Extract the (X, Y) coordinate from the center of the cell holding the provided text.  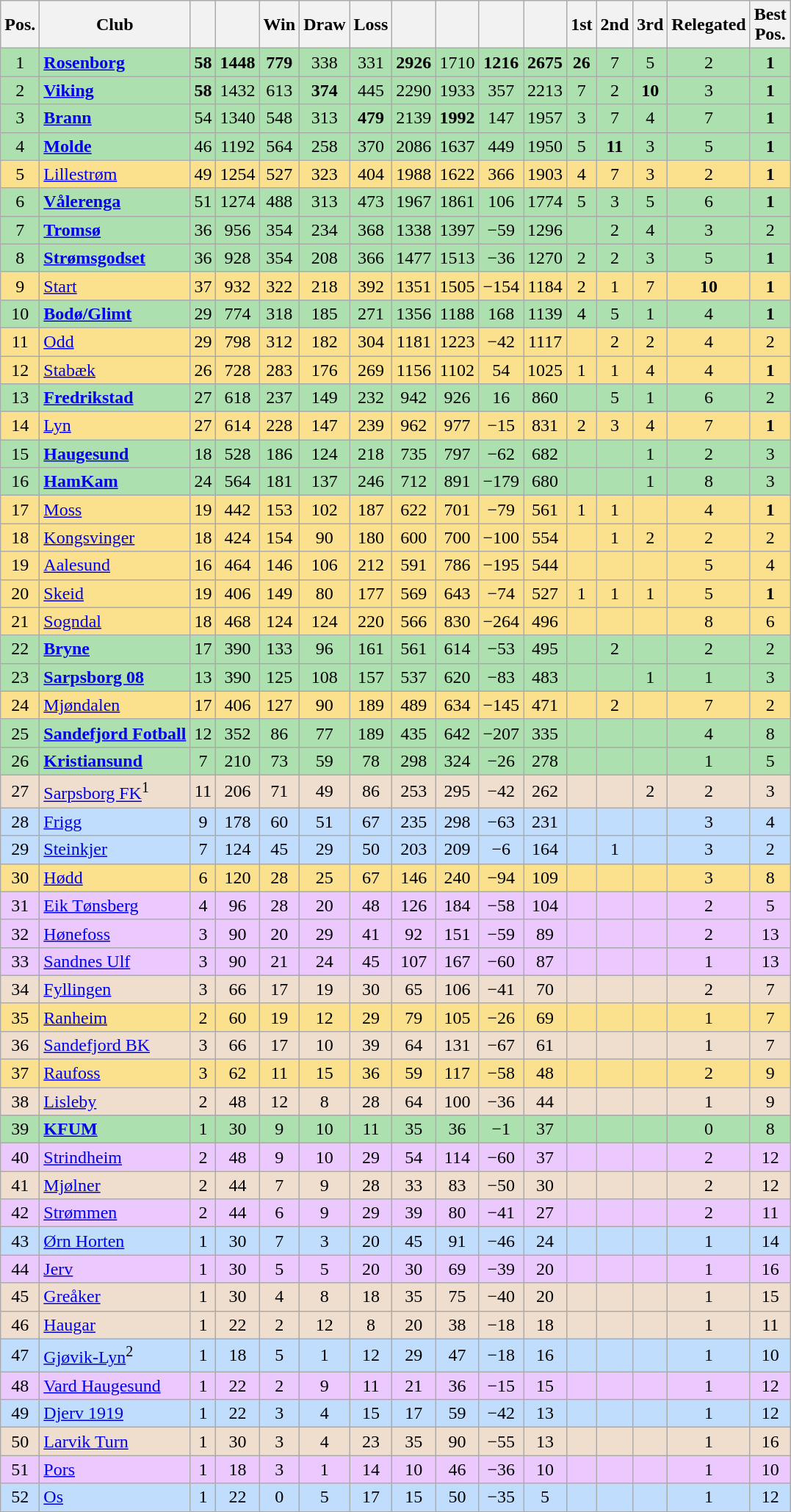
206 (238, 792)
Bodø/Glimt (115, 314)
Brann (115, 118)
1513 (457, 258)
338 (325, 62)
489 (414, 705)
1774 (545, 202)
210 (238, 761)
1448 (238, 62)
52 (21, 1497)
176 (325, 369)
Larvik Turn (115, 1442)
2139 (414, 118)
548 (279, 118)
−50 (501, 1185)
−154 (501, 286)
370 (371, 146)
544 (545, 565)
323 (325, 174)
168 (501, 314)
178 (238, 822)
78 (371, 761)
Lillestrøm (115, 174)
Aalesund (115, 565)
Sandefjord BK (115, 1045)
554 (545, 538)
185 (325, 314)
92 (414, 933)
404 (371, 174)
1254 (238, 174)
700 (457, 538)
Haugar (115, 1325)
75 (457, 1297)
−94 (501, 878)
125 (279, 677)
1139 (545, 314)
Strømsgodset (115, 258)
1270 (545, 258)
435 (414, 733)
271 (371, 314)
600 (414, 538)
83 (457, 1185)
932 (238, 286)
Draw (325, 25)
107 (414, 961)
Vålerenga (115, 202)
473 (371, 202)
352 (238, 733)
239 (371, 426)
295 (457, 792)
449 (501, 146)
212 (371, 565)
926 (457, 398)
Fyllingen (115, 989)
220 (371, 621)
Sandefjord Fotball (115, 733)
1505 (457, 286)
1988 (414, 174)
701 (457, 510)
−83 (501, 677)
Vard Haugesund (115, 1386)
−79 (501, 510)
89 (545, 933)
100 (457, 1102)
Sogndal (115, 621)
3rd (651, 25)
Sarpsborg 08 (115, 677)
177 (371, 593)
228 (279, 426)
−46 (501, 1241)
182 (325, 341)
1477 (414, 258)
1192 (238, 146)
1933 (457, 90)
1950 (545, 146)
Kristiansund (115, 761)
942 (414, 398)
114 (457, 1157)
1637 (457, 146)
1025 (545, 369)
634 (457, 705)
1156 (414, 369)
184 (457, 905)
Mjølner (115, 1185)
2086 (414, 146)
Eik Tønsberg (115, 905)
1181 (414, 341)
153 (279, 510)
483 (545, 677)
1338 (414, 230)
331 (371, 62)
962 (414, 426)
2213 (545, 90)
117 (457, 1074)
70 (545, 989)
262 (545, 792)
71 (279, 792)
368 (371, 230)
1710 (457, 62)
KFUM (115, 1129)
798 (238, 341)
374 (325, 90)
Frigg (115, 822)
642 (457, 733)
1117 (545, 341)
Pors (115, 1469)
1622 (457, 174)
40 (21, 1157)
42 (21, 1213)
167 (457, 961)
1340 (238, 118)
Os (115, 1497)
468 (238, 621)
928 (238, 258)
Relegated (709, 25)
860 (545, 398)
Lyn (115, 426)
186 (279, 454)
1992 (457, 118)
495 (545, 649)
Hønefoss (115, 933)
79 (414, 1017)
Pos. (21, 25)
−39 (501, 1269)
Gjøvik-Lyn2 (115, 1356)
102 (325, 510)
682 (545, 454)
488 (279, 202)
34 (21, 989)
Raufoss (115, 1074)
105 (457, 1017)
237 (279, 398)
231 (545, 822)
735 (414, 454)
−207 (501, 733)
Odd (115, 341)
240 (457, 878)
−145 (501, 705)
235 (414, 822)
187 (371, 510)
Haugesund (115, 454)
712 (414, 482)
2926 (414, 62)
Skeid (115, 593)
Steinkjer (115, 850)
157 (371, 677)
1188 (457, 314)
Hødd (115, 878)
Stabæk (115, 369)
208 (325, 258)
Win (279, 25)
131 (457, 1045)
779 (279, 62)
87 (545, 961)
613 (279, 90)
Sandnes Ulf (115, 961)
253 (414, 792)
Club (115, 25)
1st (582, 25)
1223 (457, 341)
278 (545, 761)
137 (325, 482)
322 (279, 286)
1967 (414, 202)
Ørn Horten (115, 1241)
1861 (457, 202)
108 (325, 677)
61 (545, 1045)
774 (238, 314)
728 (238, 369)
32 (21, 933)
1432 (238, 90)
891 (457, 482)
−1 (501, 1129)
−62 (501, 454)
Ranheim (115, 1017)
Sarpsborg FK1 (115, 792)
151 (457, 933)
−67 (501, 1045)
786 (457, 565)
Mjøndalen (115, 705)
232 (371, 398)
−53 (501, 649)
591 (414, 565)
618 (238, 398)
Greåker (115, 1297)
2675 (545, 62)
Molde (115, 146)
109 (545, 878)
−6 (501, 850)
1397 (457, 230)
680 (545, 482)
528 (238, 454)
91 (457, 1241)
1274 (238, 202)
324 (457, 761)
62 (238, 1074)
Moss (115, 510)
318 (279, 314)
133 (279, 649)
831 (545, 426)
1102 (457, 369)
−74 (501, 593)
43 (21, 1241)
181 (279, 482)
1296 (545, 230)
496 (545, 621)
392 (371, 286)
154 (279, 538)
164 (545, 850)
BestPos. (770, 25)
−35 (501, 1497)
Start (115, 286)
104 (545, 905)
Fredrikstad (115, 398)
Viking (115, 90)
−40 (501, 1297)
445 (371, 90)
77 (325, 733)
Loss (371, 25)
622 (414, 510)
Jerv (115, 1269)
424 (238, 538)
Strindheim (115, 1157)
1351 (414, 286)
1216 (501, 62)
2290 (414, 90)
643 (457, 593)
258 (325, 146)
357 (501, 90)
Rosenborg (115, 62)
2nd (615, 25)
312 (279, 341)
180 (371, 538)
464 (238, 565)
537 (414, 677)
246 (371, 482)
Djerv 1919 (115, 1414)
−63 (501, 822)
−195 (501, 565)
203 (414, 850)
HamKam (115, 482)
1903 (545, 174)
−100 (501, 538)
−179 (501, 482)
956 (238, 230)
31 (21, 905)
234 (325, 230)
Bryne (115, 649)
−55 (501, 1442)
830 (457, 621)
977 (457, 426)
127 (279, 705)
Tromsø (115, 230)
161 (371, 649)
1184 (545, 286)
1356 (414, 314)
569 (414, 593)
335 (545, 733)
283 (279, 369)
269 (371, 369)
566 (414, 621)
Strømmen (115, 1213)
−264 (501, 621)
797 (457, 454)
120 (238, 878)
479 (371, 118)
620 (457, 677)
Kongsvinger (115, 538)
Lisleby (115, 1102)
471 (545, 705)
126 (414, 905)
209 (457, 850)
65 (414, 989)
304 (371, 341)
1957 (545, 118)
442 (238, 510)
73 (279, 761)
